Return [x, y] of the center of cell containing provided text 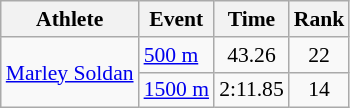
500 m [176, 55]
43.26 [252, 55]
Marley Soldan [70, 72]
Time [252, 19]
Event [176, 19]
Rank [320, 19]
2:11.85 [252, 90]
1500 m [176, 90]
14 [320, 90]
22 [320, 55]
Athlete [70, 19]
